For the text-containing cell, return its midpoint in [X, Y] coordinate format. 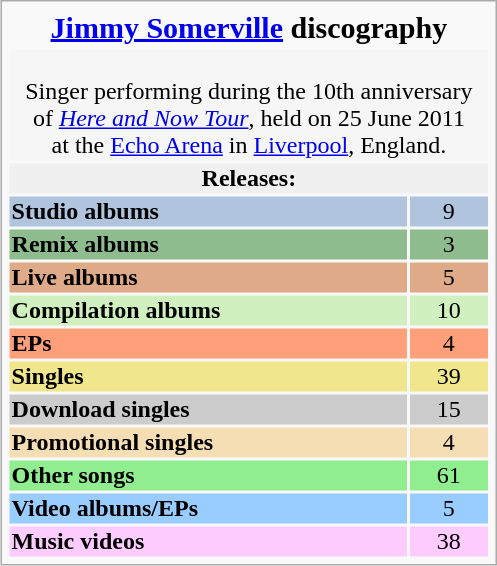
Singles [208, 377]
9 [449, 212]
Promotional singles [208, 443]
Video albums/EPs [208, 509]
38 [449, 542]
Releases: [249, 179]
3 [449, 245]
Remix albums [208, 245]
10 [449, 311]
61 [449, 476]
Jimmy Somerville discography [249, 28]
Compilation albums [208, 311]
Singer performing during the 10th anniversaryof Here and Now Tour, held on 25 June 2011 at the Echo Arena in Liverpool, England. [249, 106]
Other songs [208, 476]
39 [449, 377]
Studio albums [208, 212]
Download singles [208, 410]
15 [449, 410]
Live albums [208, 278]
Music videos [208, 542]
EPs [208, 344]
